Return [X, Y] of the center of cell containing provided text 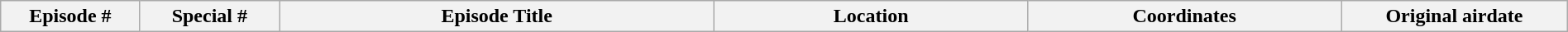
Special # [209, 16]
Location [872, 16]
Original airdate [1455, 16]
Episode # [70, 16]
Coordinates [1184, 16]
Episode Title [497, 16]
